Output the [x, y] coordinate of the center of the cell containing the given text.  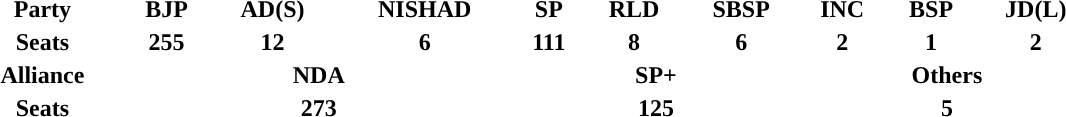
2 [842, 42]
8 [634, 42]
NDA [319, 75]
12 [272, 42]
1 [931, 42]
111 [549, 42]
255 [166, 42]
SP+ [656, 75]
